Locate the cell with the specified text and output its (X, Y) center coordinate. 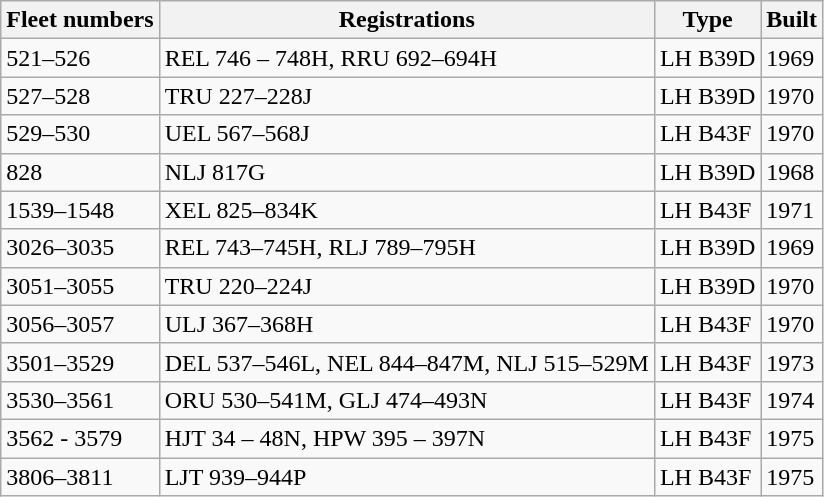
TRU 220–224J (406, 286)
REL 746 – 748H, RRU 692–694H (406, 58)
1539–1548 (80, 210)
TRU 227–228J (406, 96)
UEL 567–568J (406, 134)
3051–3055 (80, 286)
1971 (792, 210)
NLJ 817G (406, 172)
3026–3035 (80, 248)
Built (792, 20)
3056–3057 (80, 324)
HJT 34 – 48N, HPW 395 – 397N (406, 438)
3562 - 3579 (80, 438)
527–528 (80, 96)
ULJ 367–368H (406, 324)
Type (707, 20)
Registrations (406, 20)
DEL 537–546L, NEL 844–847M, NLJ 515–529M (406, 362)
1973 (792, 362)
1968 (792, 172)
529–530 (80, 134)
ORU 530–541M, GLJ 474–493N (406, 400)
Fleet numbers (80, 20)
3530–3561 (80, 400)
521–526 (80, 58)
XEL 825–834K (406, 210)
1974 (792, 400)
REL 743–745H, RLJ 789–795H (406, 248)
LJT 939–944P (406, 477)
3806–3811 (80, 477)
828 (80, 172)
3501–3529 (80, 362)
